Scan for the cell matching the given text and deliver its [X, Y] coordinate at center. 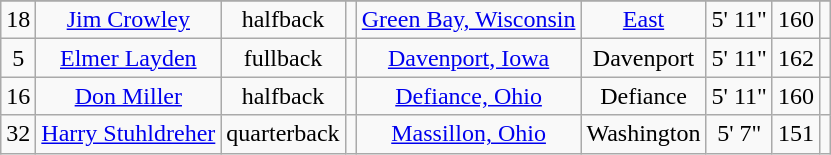
Defiance, Ohio [468, 96]
Elmer Layden [128, 58]
Harry Stuhldreher [128, 134]
Davenport, Iowa [468, 58]
18 [18, 20]
16 [18, 96]
fullback [283, 58]
151 [796, 134]
162 [796, 58]
Don Miller [128, 96]
East [644, 20]
Massillon, Ohio [468, 134]
Davenport [644, 58]
5 [18, 58]
Defiance [644, 96]
quarterback [283, 134]
32 [18, 134]
Green Bay, Wisconsin [468, 20]
Washington [644, 134]
5' 7" [739, 134]
Jim Crowley [128, 20]
